Provide the (x, y) coordinate of the cell's center where the given text is located.  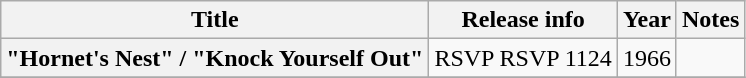
Title (215, 20)
Notes (710, 20)
Year (646, 20)
1966 (646, 58)
RSVP RSVP 1124 (523, 58)
Release info (523, 20)
"Hornet's Nest" / "Knock Yourself Out" (215, 58)
